From the cell containing the given text, extract its center point as [X, Y] coordinate. 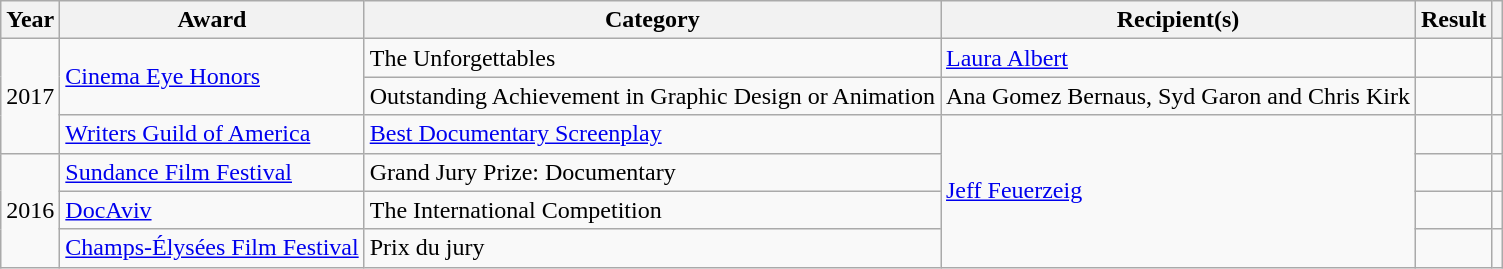
Sundance Film Festival [212, 172]
Result [1453, 20]
The International Competition [652, 210]
Jeff Feuerzeig [1178, 191]
Category [652, 20]
Outstanding Achievement in Graphic Design or Animation [652, 96]
Champs-Élysées Film Festival [212, 248]
Writers Guild of America [212, 134]
DocAviv [212, 210]
The Unforgettables [652, 58]
Ana Gomez Bernaus, Syd Garon and Chris Kirk [1178, 96]
Cinema Eye Honors [212, 77]
Grand Jury Prize: Documentary [652, 172]
Laura Albert [1178, 58]
2016 [30, 210]
Best Documentary Screenplay [652, 134]
Year [30, 20]
Award [212, 20]
2017 [30, 96]
Recipient(s) [1178, 20]
Prix du jury [652, 248]
